Return the [X, Y] coordinate for the center point of the cell that contains the specified text.  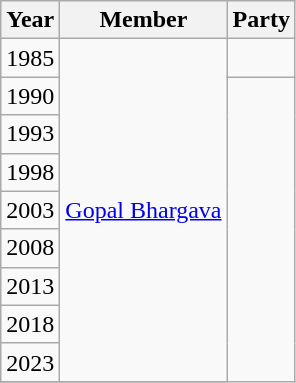
2023 [30, 362]
2013 [30, 286]
2008 [30, 248]
1998 [30, 172]
2003 [30, 210]
1985 [30, 58]
Gopal Bhargava [144, 210]
1990 [30, 96]
Member [144, 20]
2018 [30, 324]
Year [30, 20]
Party [261, 20]
1993 [30, 134]
